Return the (x, y) coordinate for the center point of the cell that contains the specified text.  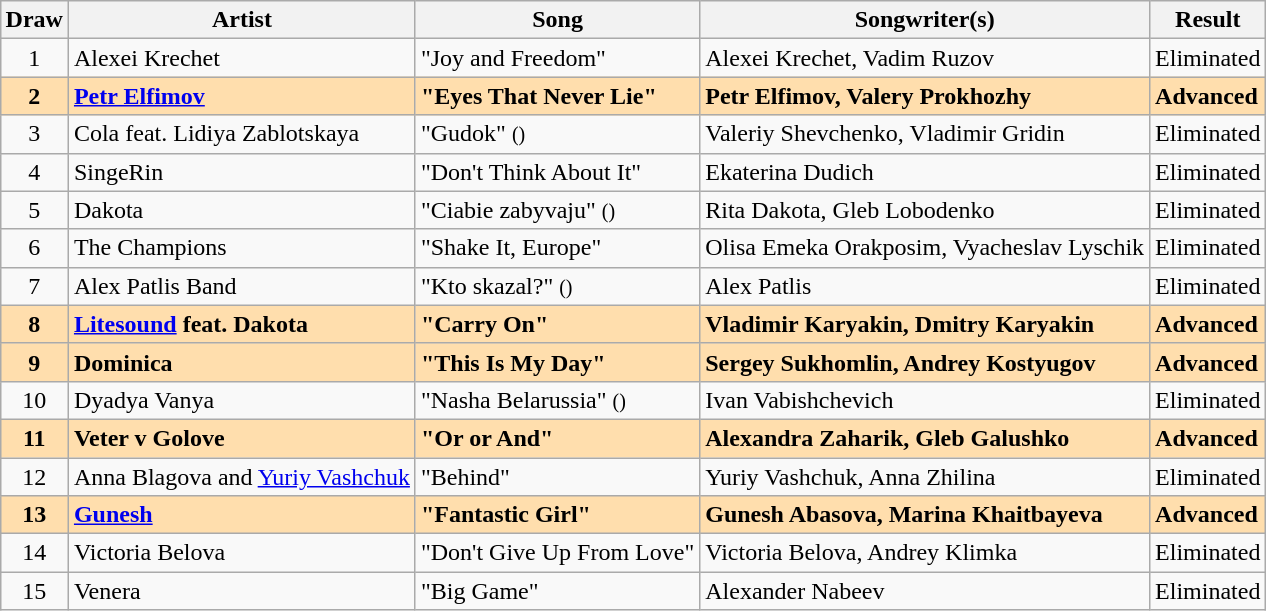
"Big Game" (557, 591)
5 (34, 210)
Veter v Golove (242, 438)
13 (34, 515)
Victoria Belova (242, 553)
Draw (34, 20)
Petr Elfimov (242, 96)
Alexei Krechet (242, 58)
Alexandra Zaharik, Gleb Galushko (925, 438)
7 (34, 286)
Petr Elfimov, Valery Prokhozhy (925, 96)
"Shake It, Europe" (557, 248)
Gunesh (242, 515)
"Eyes That Never Lie" (557, 96)
Alex Patlis Band (242, 286)
"Joy and Freedom" (557, 58)
9 (34, 362)
Ivan Vabishchevich (925, 400)
Ekaterina Dudich (925, 172)
Anna Blagova and Yuriy Vashchuk (242, 477)
Dominica (242, 362)
"Kto skazal?" () (557, 286)
Litesound feat. Dakota (242, 324)
15 (34, 591)
Alexander Nabeev (925, 591)
Valeriy Shevchenko, Vladimir Gridin (925, 134)
"This Is My Day" (557, 362)
Olisa Emeka Orakposim, Vyacheslav Lyschik (925, 248)
"Fantastic Girl" (557, 515)
Alex Patlis (925, 286)
"Behind" (557, 477)
The Champions (242, 248)
11 (34, 438)
Yuriy Vashchuk, Anna Zhilina (925, 477)
"Or or And" (557, 438)
Dyadya Vanya (242, 400)
Alexei Krechet, Vadim Ruzov (925, 58)
8 (34, 324)
SingeRin (242, 172)
Gunesh Abasova, Marina Khaitbayeva (925, 515)
10 (34, 400)
Sergey Sukhomlin, Andrey Kostyugov (925, 362)
14 (34, 553)
1 (34, 58)
2 (34, 96)
Artist (242, 20)
3 (34, 134)
"Carry On" (557, 324)
"Don't Give Up From Love" (557, 553)
6 (34, 248)
12 (34, 477)
Victoria Belova, Andrey Klimka (925, 553)
"Ciabie zabyvaju" () (557, 210)
Venera (242, 591)
Rita Dakota, Gleb Lobodenko (925, 210)
4 (34, 172)
"Gudok" () (557, 134)
"Don't Think About It" (557, 172)
Vladimir Karyakin, Dmitry Karyakin (925, 324)
Result (1208, 20)
Cola feat. Lidiya Zablotskaya (242, 134)
Songwriter(s) (925, 20)
Song (557, 20)
"Nasha Belarussia" () (557, 400)
Dakota (242, 210)
